Identify which cell holds the provided text, then report its (x, y) central coordinate. 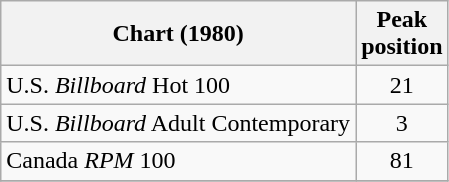
81 (402, 161)
U.S. Billboard Hot 100 (178, 85)
U.S. Billboard Adult Contemporary (178, 123)
21 (402, 85)
3 (402, 123)
Chart (1980) (178, 34)
Canada RPM 100 (178, 161)
Peakposition (402, 34)
